Output the (X, Y) coordinate of the center of the cell containing the given text.  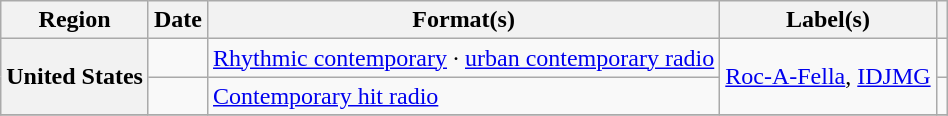
Date (178, 20)
Roc-A-Fella, IDJMG (828, 77)
Region (75, 20)
Label(s) (828, 20)
Rhythmic contemporary · urban contemporary radio (464, 58)
Contemporary hit radio (464, 96)
Format(s) (464, 20)
United States (75, 77)
